Search for the cell housing the specified text and yield its (X, Y) center coordinate. 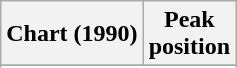
Peakposition (189, 34)
Chart (1990) (72, 34)
